Detect which cell encompasses the target text, then output its [X, Y] center coordinate. 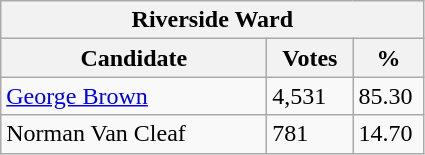
George Brown [134, 96]
Norman Van Cleaf [134, 134]
85.30 [388, 96]
781 [310, 134]
Candidate [134, 58]
14.70 [388, 134]
Votes [310, 58]
Riverside Ward [212, 20]
% [388, 58]
4,531 [310, 96]
